Search for the cell housing the specified text and yield its [X, Y] center coordinate. 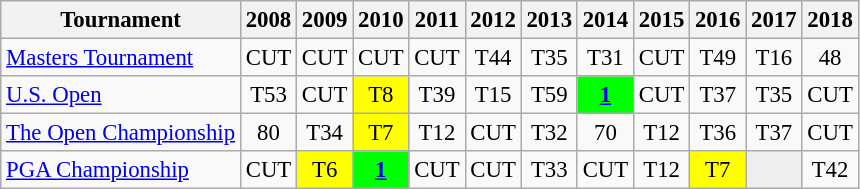
T6 [325, 170]
80 [268, 133]
T8 [381, 95]
T36 [718, 133]
T32 [549, 133]
PGA Championship [121, 170]
2015 [661, 20]
2011 [437, 20]
70 [605, 133]
T44 [493, 58]
T53 [268, 95]
T16 [774, 58]
2012 [493, 20]
Tournament [121, 20]
2014 [605, 20]
T49 [718, 58]
T15 [493, 95]
T31 [605, 58]
Masters Tournament [121, 58]
T42 [830, 170]
2018 [830, 20]
T33 [549, 170]
T59 [549, 95]
2008 [268, 20]
T34 [325, 133]
2009 [325, 20]
T39 [437, 95]
2017 [774, 20]
The Open Championship [121, 133]
2013 [549, 20]
U.S. Open [121, 95]
2010 [381, 20]
2016 [718, 20]
48 [830, 58]
